Scan for the cell matching the given text and deliver its (x, y) coordinate at center. 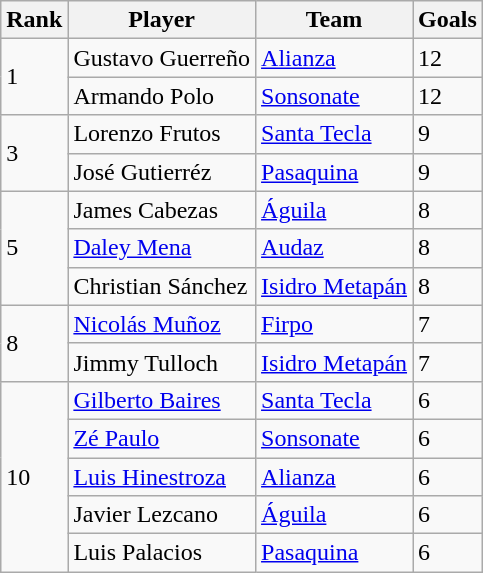
Lorenzo Frutos (162, 134)
Javier Lezcano (162, 515)
5 (34, 248)
10 (34, 476)
Jimmy Tulloch (162, 362)
Gustavo Guerreño (162, 58)
Christian Sánchez (162, 286)
Team (334, 20)
Nicolás Muñoz (162, 324)
Goals (448, 20)
James Cabezas (162, 210)
Zé Paulo (162, 438)
José Gutierréz (162, 172)
Daley Mena (162, 248)
Firpo (334, 324)
Armando Polo (162, 96)
Rank (34, 20)
Luis Hinestroza (162, 477)
1 (34, 77)
Audaz (334, 248)
Player (162, 20)
3 (34, 153)
Luis Palacios (162, 553)
Gilberto Baires (162, 400)
